Output the (X, Y) coordinate of the center of the cell containing the given text.  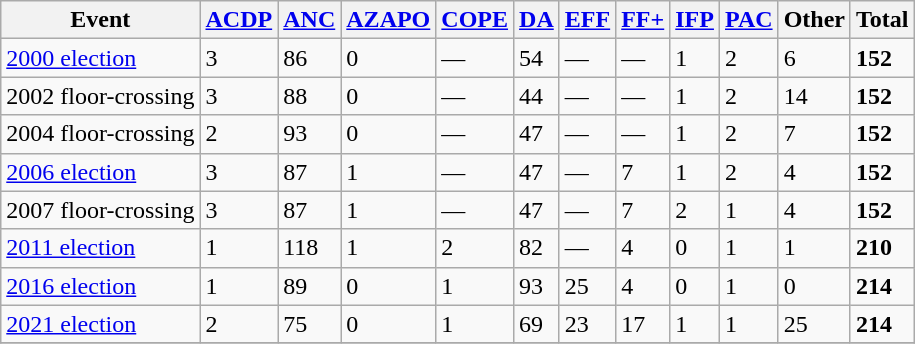
118 (310, 248)
2006 election (100, 172)
2000 election (100, 58)
82 (537, 248)
75 (310, 324)
210 (882, 248)
Other (814, 20)
88 (310, 96)
FF+ (643, 20)
89 (310, 286)
ANC (310, 20)
EFF (587, 20)
AZAPO (388, 20)
2011 election (100, 248)
Event (100, 20)
2007 floor-crossing (100, 210)
14 (814, 96)
2002 floor-crossing (100, 96)
2004 floor-crossing (100, 134)
2021 election (100, 324)
PAC (748, 20)
69 (537, 324)
COPE (475, 20)
23 (587, 324)
86 (310, 58)
Total (882, 20)
IFP (695, 20)
6 (814, 58)
2016 election (100, 286)
17 (643, 324)
DA (537, 20)
54 (537, 58)
44 (537, 96)
ACDP (239, 20)
